Return (x, y) of the center of cell containing provided text 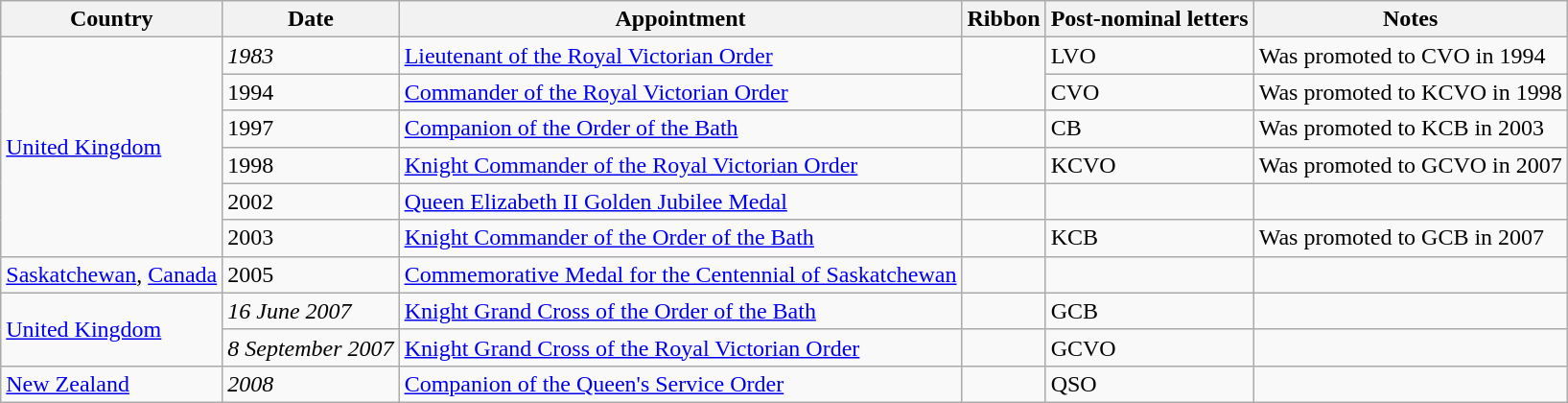
Saskatchewan, Canada (111, 274)
QSO (1149, 384)
2008 (311, 384)
2003 (311, 238)
Date (311, 19)
Commemorative Medal for the Centennial of Saskatchewan (681, 274)
Post-nominal letters (1149, 19)
New Zealand (111, 384)
KCVO (1149, 165)
1983 (311, 56)
Knight Commander of the Royal Victorian Order (681, 165)
16 June 2007 (311, 311)
Commander of the Royal Victorian Order (681, 92)
Was promoted to CVO in 1994 (1410, 56)
Knight Commander of the Order of the Bath (681, 238)
GCB (1149, 311)
Companion of the Queen's Service Order (681, 384)
Was promoted to KCVO in 1998 (1410, 92)
1998 (311, 165)
Companion of the Order of the Bath (681, 129)
Lieutenant of the Royal Victorian Order (681, 56)
CVO (1149, 92)
Notes (1410, 19)
Knight Grand Cross of the Royal Victorian Order (681, 347)
LVO (1149, 56)
Was promoted to GCVO in 2007 (1410, 165)
GCVO (1149, 347)
Queen Elizabeth II Golden Jubilee Medal (681, 201)
2005 (311, 274)
Was promoted to GCB in 2007 (1410, 238)
CB (1149, 129)
KCB (1149, 238)
1994 (311, 92)
Country (111, 19)
2002 (311, 201)
8 September 2007 (311, 347)
Was promoted to KCB in 2003 (1410, 129)
Knight Grand Cross of the Order of the Bath (681, 311)
Ribbon (1003, 19)
1997 (311, 129)
Appointment (681, 19)
